Identify which cell holds the provided text, then report its [X, Y] central coordinate. 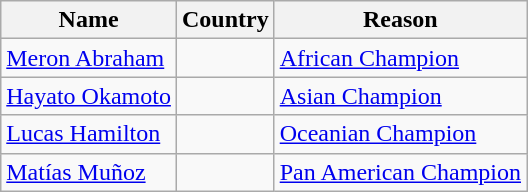
Meron Abraham [89, 58]
Name [89, 20]
Asian Champion [400, 96]
Hayato Okamoto [89, 96]
Country [225, 20]
Matías Muñoz [89, 172]
Lucas Hamilton [89, 134]
Pan American Champion [400, 172]
African Champion [400, 58]
Oceanian Champion [400, 134]
Reason [400, 20]
